Detect which cell encompasses the target text, then output its (X, Y) center coordinate. 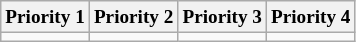
Priority 3 (222, 17)
Priority 4 (310, 17)
Priority 2 (134, 17)
Priority 1 (46, 17)
